From the cell containing the given text, extract its center point as [x, y] coordinate. 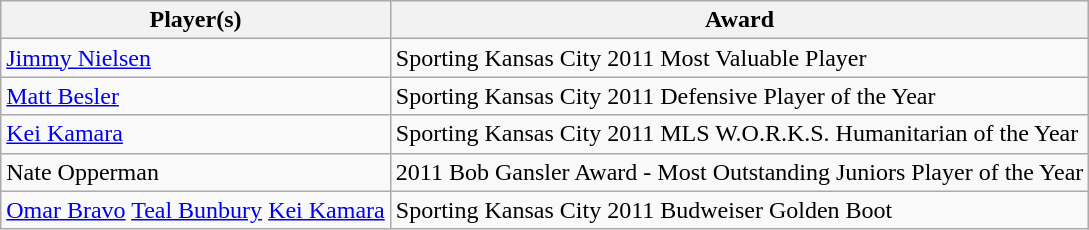
Sporting Kansas City 2011 MLS W.O.R.K.S. Humanitarian of the Year [740, 134]
2011 Bob Gansler Award - Most Outstanding Juniors Player of the Year [740, 172]
Matt Besler [196, 96]
Kei Kamara [196, 134]
Jimmy Nielsen [196, 58]
Nate Opperman [196, 172]
Sporting Kansas City 2011 Budweiser Golden Boot [740, 210]
Sporting Kansas City 2011 Defensive Player of the Year [740, 96]
Sporting Kansas City 2011 Most Valuable Player [740, 58]
Award [740, 20]
Omar Bravo Teal Bunbury Kei Kamara [196, 210]
Player(s) [196, 20]
